From the cell containing the given text, extract its center point as (x, y) coordinate. 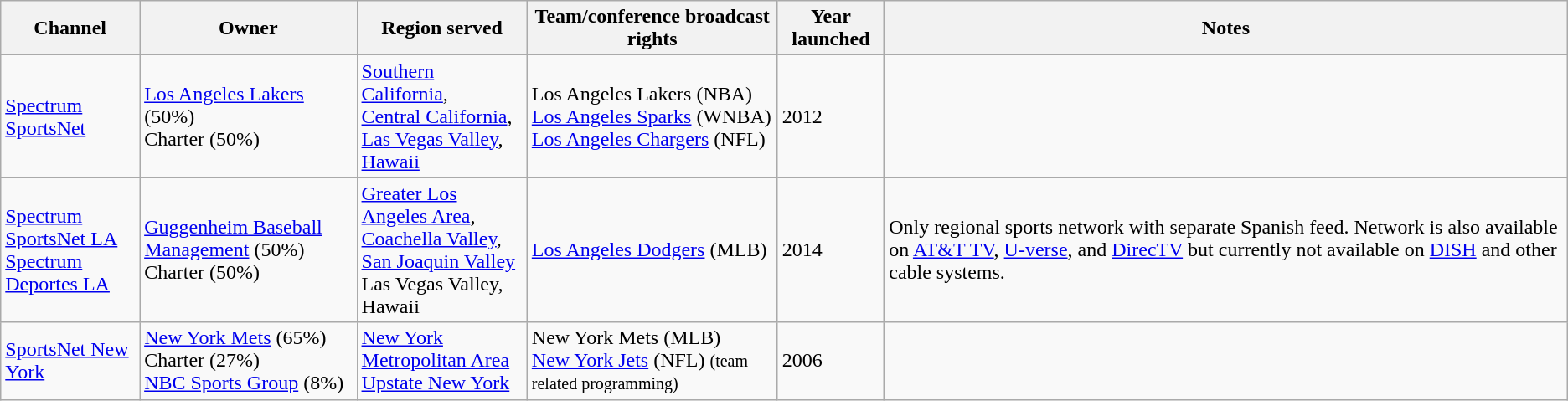
Year launched (831, 28)
New York Mets (MLB)New York Jets (NFL) (team related programming) (652, 361)
SportsNet New York (70, 361)
Channel (70, 28)
Notes (1226, 28)
Southern California,Central California,Las Vegas Valley,Hawaii (442, 116)
Greater Los Angeles Area,Coachella Valley,San Joaquin ValleyLas Vegas Valley,Hawaii (442, 249)
Spectrum SportsNet (70, 116)
Los Angeles Dodgers (MLB) (652, 249)
New York Mets (65%)Charter (27%)NBC Sports Group (8%) (248, 361)
Team/conference broadcast rights (652, 28)
Los Angeles Lakers (50%)Charter (50%) (248, 116)
2014 (831, 249)
Region served (442, 28)
Owner (248, 28)
Guggenheim Baseball Management (50%)Charter (50%) (248, 249)
Spectrum SportsNet LASpectrum Deportes LA (70, 249)
2006 (831, 361)
2012 (831, 116)
Los Angeles Lakers (NBA)Los Angeles Sparks (WNBA)Los Angeles Chargers (NFL) (652, 116)
New York Metropolitan AreaUpstate New York (442, 361)
